Capture the cell that displays the provided text and extract its (x, y) central coordinate. 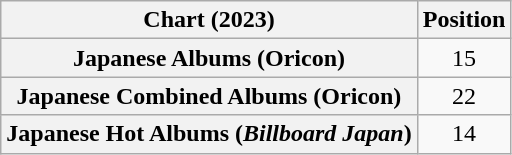
15 (464, 58)
14 (464, 134)
22 (464, 96)
Japanese Hot Albums (Billboard Japan) (209, 134)
Position (464, 20)
Japanese Combined Albums (Oricon) (209, 96)
Japanese Albums (Oricon) (209, 58)
Chart (2023) (209, 20)
